Provide the [X, Y] coordinate of the cell's center where the given text is located.  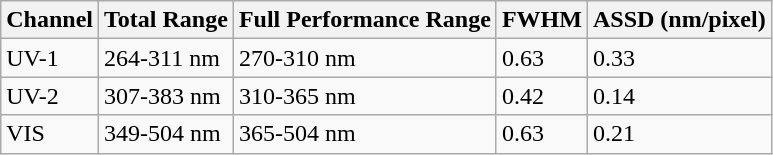
UV-1 [50, 58]
365-504 nm [364, 134]
0.33 [679, 58]
ASSD (nm/pixel) [679, 20]
Total Range [166, 20]
264-311 nm [166, 58]
FWHM [542, 20]
Channel [50, 20]
UV-2 [50, 96]
310-365 nm [364, 96]
0.21 [679, 134]
349-504 nm [166, 134]
270-310 nm [364, 58]
0.14 [679, 96]
VIS [50, 134]
Full Performance Range [364, 20]
307-383 nm [166, 96]
0.42 [542, 96]
